Extract the (X, Y) coordinate from the center of the cell holding the provided text.  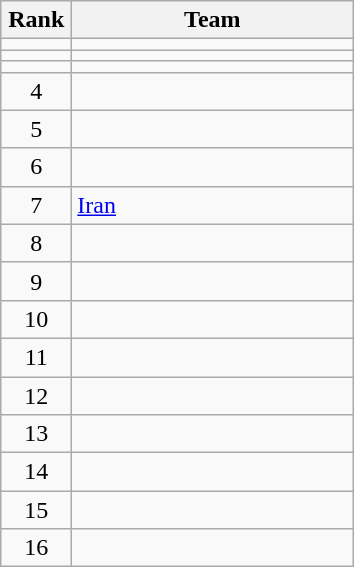
7 (36, 205)
16 (36, 548)
4 (36, 91)
11 (36, 357)
14 (36, 472)
6 (36, 167)
10 (36, 319)
12 (36, 395)
Iran (212, 205)
Team (212, 20)
Rank (36, 20)
5 (36, 129)
15 (36, 510)
9 (36, 281)
13 (36, 434)
8 (36, 243)
